Return the (x, y) coordinate for the center point of the cell that contains the specified text.  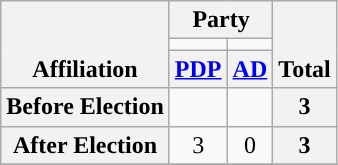
Party (220, 20)
Before Election (86, 107)
Total (305, 44)
0 (250, 145)
AD (250, 69)
PDP (198, 69)
After Election (86, 145)
Affiliation (86, 44)
